Identify which cell holds the provided text, then report its [X, Y] central coordinate. 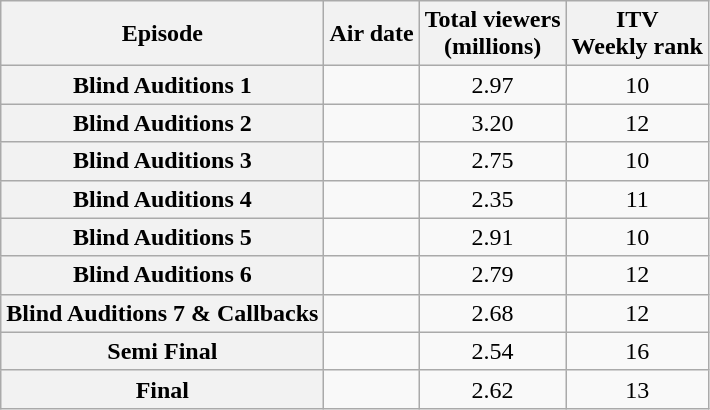
13 [637, 389]
2.75 [492, 161]
Blind Auditions 3 [162, 161]
Blind Auditions 1 [162, 85]
Blind Auditions 5 [162, 237]
2.35 [492, 199]
Air date [372, 34]
2.62 [492, 389]
Blind Auditions 4 [162, 199]
3.20 [492, 123]
2.79 [492, 275]
2.91 [492, 237]
2.54 [492, 351]
Episode [162, 34]
Blind Auditions 7 & Callbacks [162, 313]
11 [637, 199]
Total viewers(millions) [492, 34]
2.68 [492, 313]
16 [637, 351]
Blind Auditions 2 [162, 123]
Final [162, 389]
2.97 [492, 85]
ITVWeekly rank [637, 34]
Semi Final [162, 351]
Blind Auditions 6 [162, 275]
